Locate the cell with the specified text and output its (x, y) center coordinate. 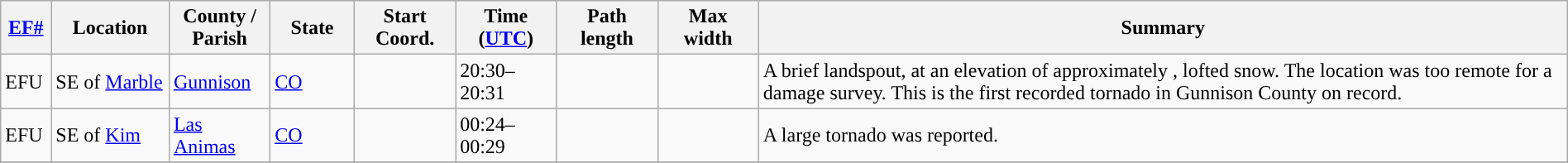
20:30–20:31 (506, 81)
Time (UTC) (506, 28)
Start Coord. (404, 28)
SE of Kim (111, 136)
Max width (708, 28)
Path length (607, 28)
Summary (1163, 28)
County / Parish (219, 28)
EF# (26, 28)
A large tornado was reported. (1163, 136)
SE of Marble (111, 81)
Location (111, 28)
00:24–00:29 (506, 136)
State (313, 28)
Gunnison (219, 81)
Las Animas (219, 136)
